From the cell containing the given text, extract its center point as [X, Y] coordinate. 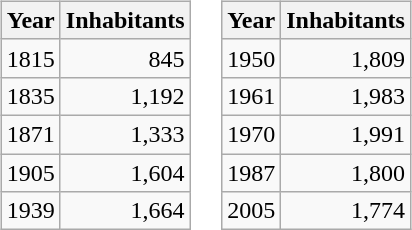
1970 [252, 134]
1,333 [125, 134]
1,604 [125, 173]
1950 [252, 58]
2005 [252, 211]
1987 [252, 173]
1905 [30, 173]
1,800 [346, 173]
1,192 [125, 96]
1939 [30, 211]
845 [125, 58]
1,774 [346, 211]
1,664 [125, 211]
1,991 [346, 134]
1,983 [346, 96]
1,809 [346, 58]
1871 [30, 134]
1961 [252, 96]
1835 [30, 96]
1815 [30, 58]
